Find where the given text appears and provide that cell's center as (x, y) coordinate. 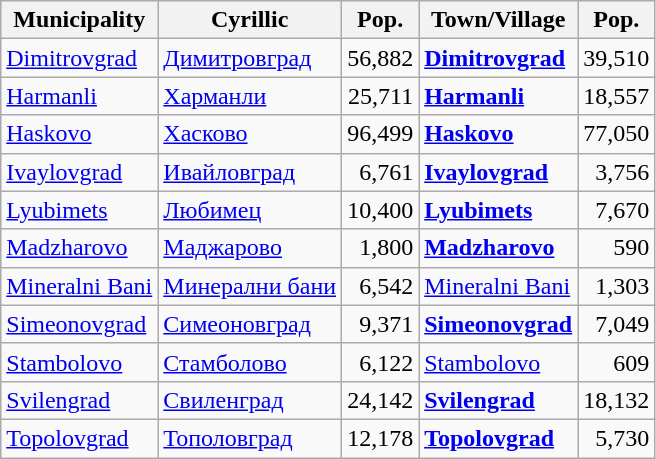
Димитровград (250, 58)
25,711 (380, 96)
3,756 (616, 172)
18,132 (616, 400)
39,510 (616, 58)
5,730 (616, 438)
Симеоновград (250, 324)
Маджарово (250, 248)
24,142 (380, 400)
77,050 (616, 134)
10,400 (380, 210)
7,670 (616, 210)
609 (616, 362)
12,178 (380, 438)
6,761 (380, 172)
Cyrillic (250, 20)
Ивайловград (250, 172)
Стамболово (250, 362)
7,049 (616, 324)
56,882 (380, 58)
6,542 (380, 286)
6,122 (380, 362)
Municipality (80, 20)
1,800 (380, 248)
590 (616, 248)
9,371 (380, 324)
Минерални бани (250, 286)
Тополовград (250, 438)
Хасково (250, 134)
Свиленград (250, 400)
Любимец (250, 210)
1,303 (616, 286)
Харманли (250, 96)
Town/Village (498, 20)
96,499 (380, 134)
18,557 (616, 96)
